From the cell containing the given text, extract its center point as (X, Y) coordinate. 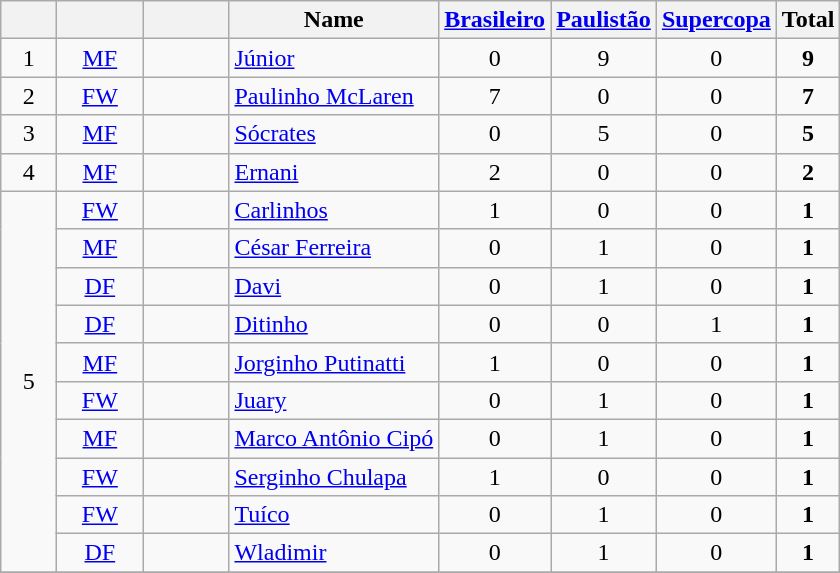
Paulistão (604, 20)
Total (808, 20)
Tuíco (334, 515)
Carlinhos (334, 210)
Ernani (334, 172)
Name (334, 20)
Serginho Chulapa (334, 477)
Paulinho McLaren (334, 96)
César Ferreira (334, 248)
4 (29, 172)
Ditinho (334, 324)
Juary (334, 400)
Brasileiro (495, 20)
Davi (334, 286)
Sócrates (334, 134)
3 (29, 134)
Wladimir (334, 553)
Jorginho Putinatti (334, 362)
Marco Antônio Cipó (334, 438)
Júnior (334, 58)
Supercopa (716, 20)
